Return [X, Y] of the center of cell containing provided text 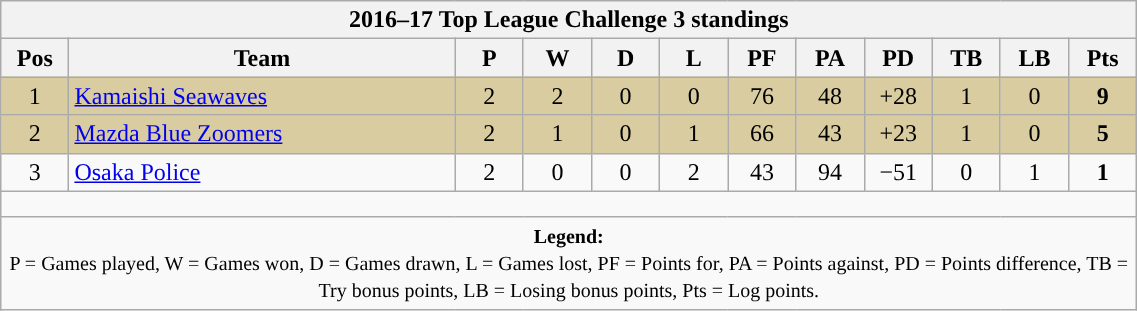
L [694, 58]
TB [966, 58]
Pos [35, 58]
D [625, 58]
W [557, 58]
48 [830, 96]
+23 [898, 134]
PD [898, 58]
P [489, 58]
2016–17 Top League Challenge 3 standings [569, 20]
LB [1034, 58]
9 [1103, 96]
3 [35, 172]
5 [1103, 134]
94 [830, 172]
Osaka Police [262, 172]
Kamaishi Seawaves [262, 96]
PF [762, 58]
Pts [1103, 58]
66 [762, 134]
+28 [898, 96]
Team [262, 58]
Mazda Blue Zoomers [262, 134]
76 [762, 96]
PA [830, 58]
−51 [898, 172]
